Pinpoint the cell where the given text exists, returning its (X, Y) midpoint coordinate. 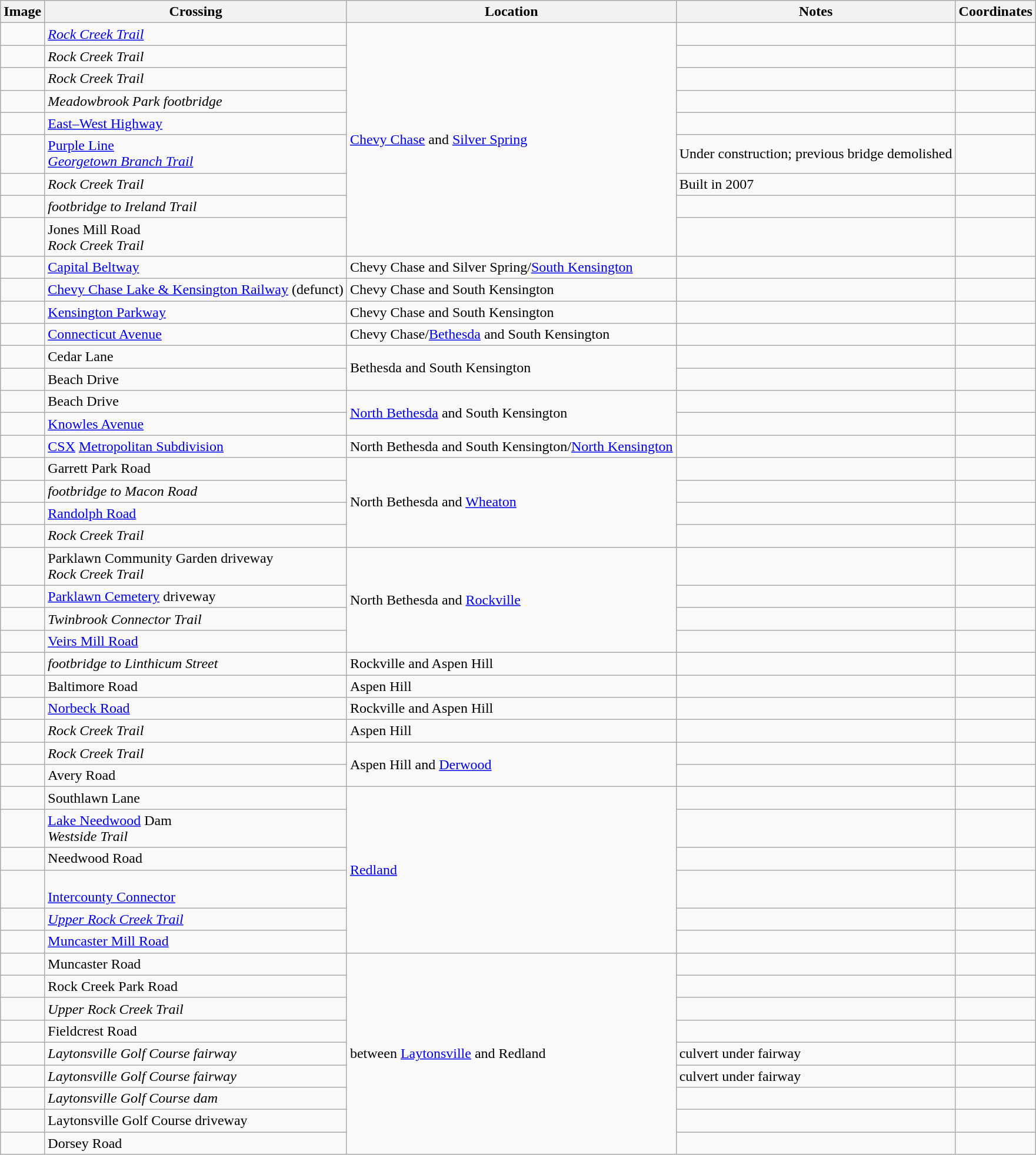
Twinbrook Connector Trail (196, 619)
Redland (511, 870)
Meadowbrook Park footbridge (196, 101)
footbridge to Ireland Trail (196, 206)
Randolph Road (196, 513)
Muncaster Mill Road (196, 942)
Parklawn Community Garden drivewayRock Creek Trail (196, 566)
Parklawn Cemetery driveway (196, 596)
North Bethesda and Wheaton (511, 502)
Capital Beltway (196, 267)
Built in 2007 (815, 184)
Cedar Lane (196, 357)
North Bethesda and Rockville (511, 600)
North Bethesda and South Kensington/North Kensington (511, 446)
Kensington Parkway (196, 312)
Garrett Park Road (196, 469)
footbridge to Linthicum Street (196, 663)
Veirs Mill Road (196, 641)
Rock Creek Park Road (196, 986)
between Laytonsville and Redland (511, 1054)
Laytonsville Golf Course driveway (196, 1121)
Muncaster Road (196, 964)
Notes (815, 12)
Aspen Hill and Derwood (511, 765)
Chevy Chase and Silver Spring/South Kensington (511, 267)
Bethesda and South Kensington (511, 368)
Crossing (196, 12)
Avery Road (196, 776)
Coordinates (995, 12)
Knowles Avenue (196, 424)
Southlawn Lane (196, 798)
Chevy Chase and Silver Spring (511, 140)
Laytonsville Golf Course dam (196, 1099)
Fieldcrest Road (196, 1031)
North Bethesda and South Kensington (511, 413)
Location (511, 12)
Needwood Road (196, 859)
Lake Needwood DamWestside Trail (196, 828)
East–West Highway (196, 123)
CSX Metropolitan Subdivision (196, 446)
Image (22, 12)
Connecticut Avenue (196, 335)
Jones Mill RoadRock Creek Trail (196, 236)
Chevy Chase Lake & Kensington Railway (defunct) (196, 289)
Intercounty Connector (196, 889)
Under construction; previous bridge demolished (815, 154)
Chevy Chase/Bethesda and South Kensington (511, 335)
Baltimore Road (196, 686)
footbridge to Macon Road (196, 491)
Norbeck Road (196, 709)
Dorsey Road (196, 1143)
Purple LineGeorgetown Branch Trail (196, 154)
